Determine the (X, Y) coordinate at the center of the cell enclosing the given text.  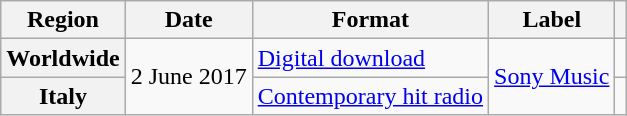
Contemporary hit radio (370, 96)
Sony Music (552, 77)
Date (188, 20)
Worldwide (63, 58)
Format (370, 20)
2 June 2017 (188, 77)
Label (552, 20)
Region (63, 20)
Italy (63, 96)
Digital download (370, 58)
